Return the [X, Y] coordinate for the center point of the cell that contains the specified text.  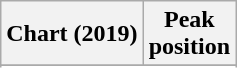
Peakposition [189, 34]
Chart (2019) [72, 34]
